Provide the [X, Y] coordinate of the cell's center where the given text is located.  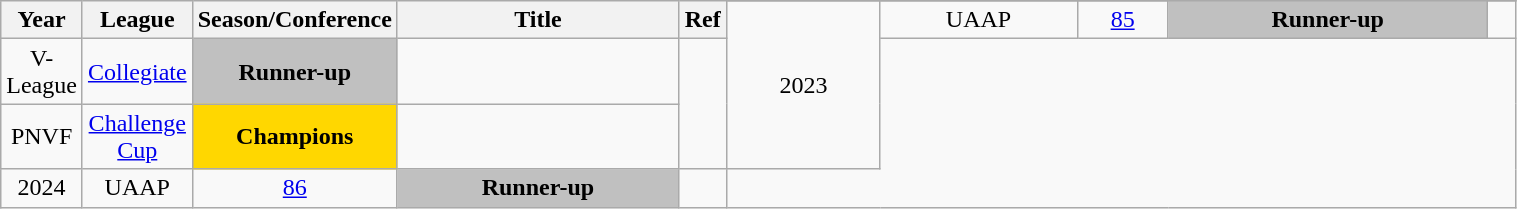
Challenge Cup [137, 136]
PNVF [42, 136]
Year [42, 20]
Ref [702, 20]
86 [294, 188]
Season/Conference [294, 20]
Collegiate [137, 72]
2024 [42, 188]
League [137, 20]
V-League [42, 72]
Title [538, 20]
Champions [294, 136]
2023 [804, 85]
85 [1122, 20]
